Scan for the cell matching the given text and deliver its [x, y] coordinate at center. 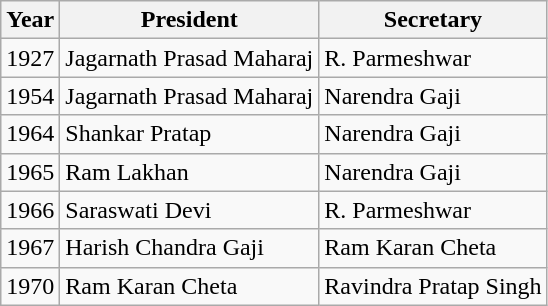
1967 [30, 248]
Ram Lakhan [190, 172]
Secretary [433, 20]
1954 [30, 96]
1965 [30, 172]
1970 [30, 286]
1927 [30, 58]
Harish Chandra Gaji [190, 248]
President [190, 20]
Ravindra Pratap Singh [433, 286]
1964 [30, 134]
Saraswati Devi [190, 210]
Year [30, 20]
1966 [30, 210]
Shankar Pratap [190, 134]
